Determine the (X, Y) coordinate at the center of the cell enclosing the given text.  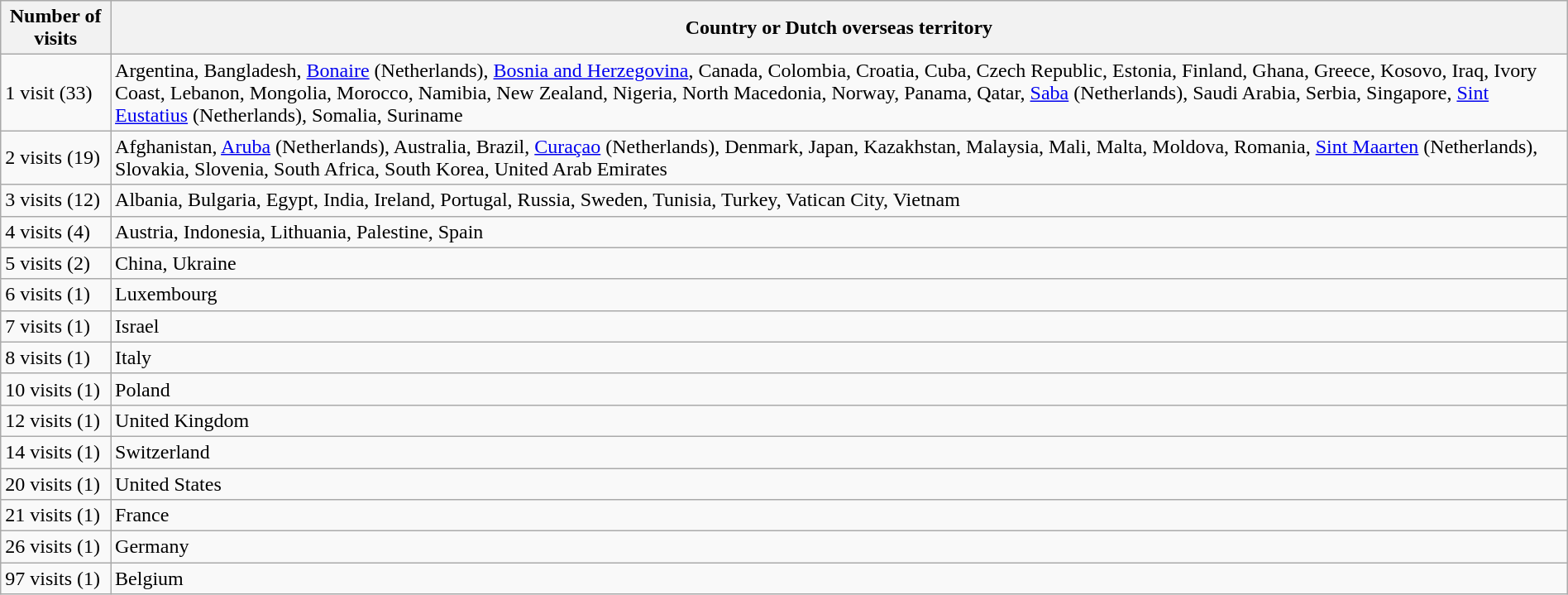
5 visits (2) (56, 263)
Italy (839, 357)
4 visits (4) (56, 232)
Poland (839, 389)
Albania, Bulgaria, Egypt, India, Ireland, Portugal, Russia, Sweden, Tunisia, Turkey, Vatican City, Vietnam (839, 200)
3 visits (12) (56, 200)
97 visits (1) (56, 578)
14 visits (1) (56, 452)
20 visits (1) (56, 484)
Luxembourg (839, 295)
Israel (839, 326)
China, Ukraine (839, 263)
Number of visits (56, 28)
United Kingdom (839, 420)
Switzerland (839, 452)
Austria, Indonesia, Lithuania, Palestine, Spain (839, 232)
8 visits (1) (56, 357)
21 visits (1) (56, 516)
26 visits (1) (56, 547)
Belgium (839, 578)
United States (839, 484)
7 visits (1) (56, 326)
6 visits (1) (56, 295)
1 visit (33) (56, 93)
2 visits (19) (56, 157)
Germany (839, 547)
12 visits (1) (56, 420)
Country or Dutch overseas territory (839, 28)
France (839, 516)
10 visits (1) (56, 389)
